Locate the cell with the specified text and output its [X, Y] center coordinate. 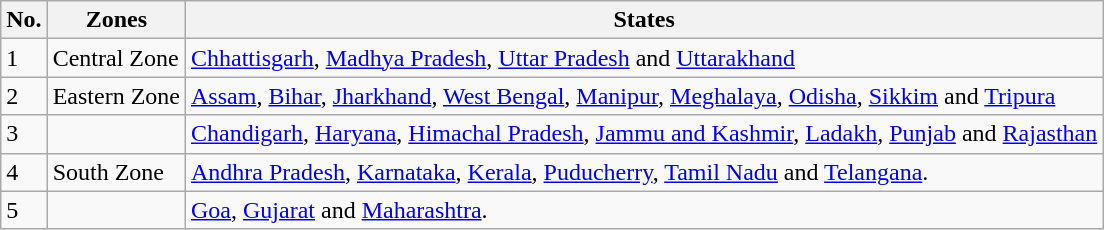
No. [24, 20]
2 [24, 96]
1 [24, 58]
Chandigarh, Haryana, Himachal Pradesh, Jammu and Kashmir, Ladakh, Punjab and Rajasthan [644, 134]
South Zone [116, 172]
Assam, Bihar, Jharkhand, West Bengal, Manipur, Meghalaya, Odisha, Sikkim and Tripura [644, 96]
Chhattisgarh, Madhya Pradesh, Uttar Pradesh and Uttarakhand [644, 58]
Eastern Zone [116, 96]
3 [24, 134]
States [644, 20]
5 [24, 210]
Central Zone [116, 58]
Andhra Pradesh, Karnataka, Kerala, Puducherry, Tamil Nadu and Telangana. [644, 172]
Goa, Gujarat and Maharashtra. [644, 210]
Zones [116, 20]
4 [24, 172]
